Extract the (X, Y) coordinate from the center of the cell holding the provided text.  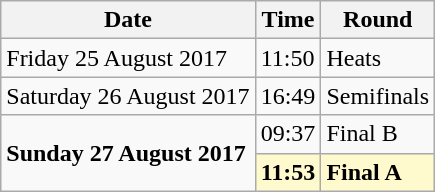
Friday 25 August 2017 (128, 58)
Final B (378, 134)
Date (128, 20)
Sunday 27 August 2017 (128, 153)
Round (378, 20)
16:49 (288, 96)
Heats (378, 58)
Final A (378, 172)
Time (288, 20)
Semifinals (378, 96)
11:53 (288, 172)
09:37 (288, 134)
11:50 (288, 58)
Saturday 26 August 2017 (128, 96)
